Determine the [x, y] coordinate at the center of the cell enclosing the given text.  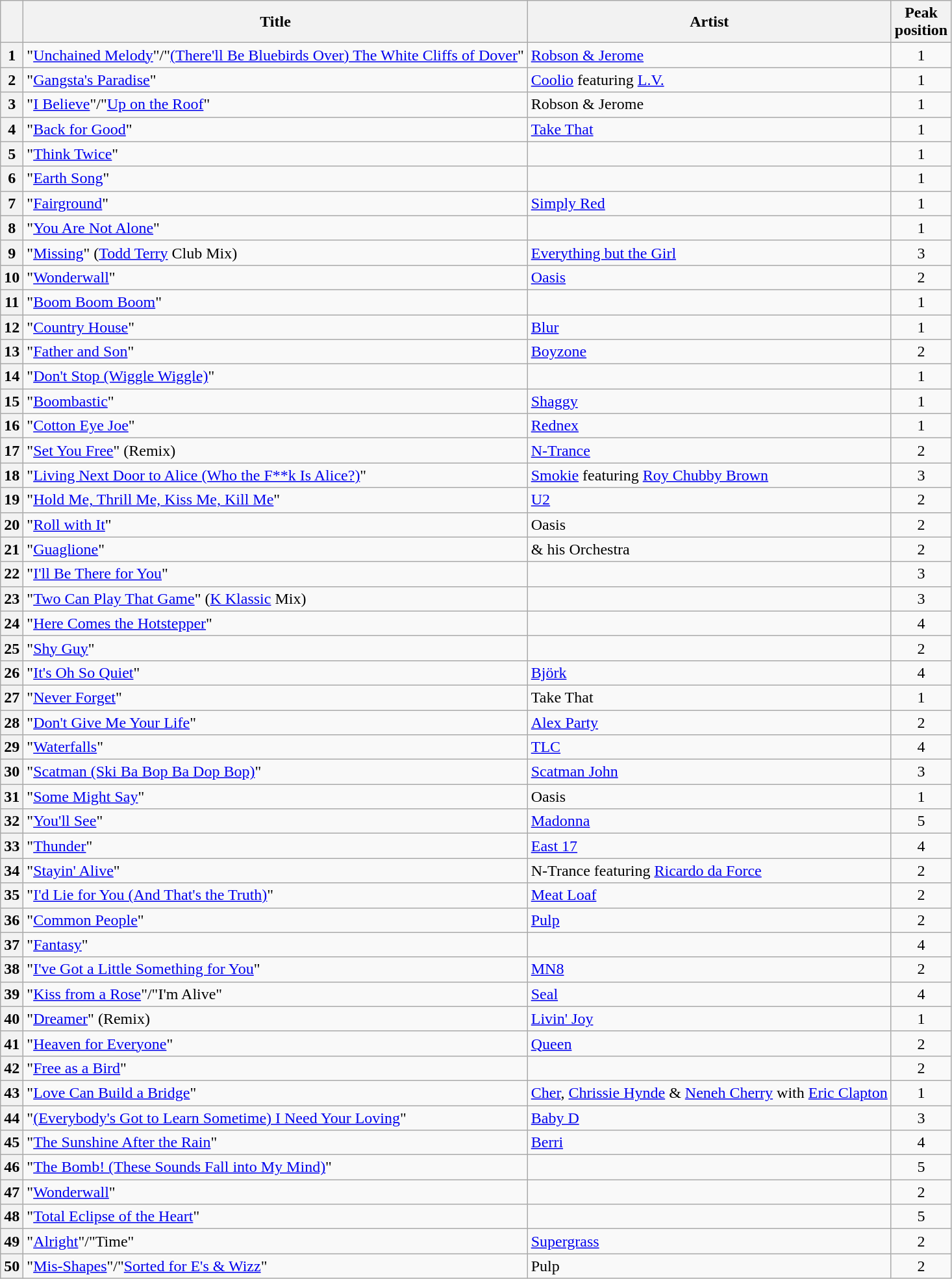
"Common People" [275, 920]
33 [12, 846]
15 [12, 401]
"Father and Son" [275, 352]
Livin' Joy [709, 1019]
Peakposition [921, 22]
Artist [709, 22]
24 [12, 623]
9 [12, 253]
21 [12, 549]
Smokie featuring Roy Chubby Brown [709, 475]
"Total Eclipse of the Heart" [275, 1217]
"The Bomb! (These Sounds Fall into My Mind)" [275, 1167]
50 [12, 1266]
"Earth Song" [275, 179]
38 [12, 969]
6 [12, 179]
"Roll with It" [275, 525]
"You'll See" [275, 821]
7 [12, 203]
Shaggy [709, 401]
22 [12, 574]
Cher, Chrissie Hynde & Neneh Cherry with Eric Clapton [709, 1093]
"It's Oh So Quiet" [275, 673]
"Unchained Melody"/"(There'll Be Bluebirds Over) The White Cliffs of Dover" [275, 55]
Boyzone [709, 352]
26 [12, 673]
Supergrass [709, 1241]
"Gangsta's Paradise" [275, 80]
19 [12, 500]
TLC [709, 747]
"Some Might Say" [275, 797]
"Hold Me, Thrill Me, Kiss Me, Kill Me" [275, 500]
16 [12, 426]
25 [12, 648]
"Cotton Eye Joe" [275, 426]
"Never Forget" [275, 697]
Björk [709, 673]
32 [12, 821]
Coolio featuring L.V. [709, 80]
"Guaglione" [275, 549]
13 [12, 352]
"You Are Not Alone" [275, 228]
"Thunder" [275, 846]
46 [12, 1167]
"Missing" (Todd Terry Club Mix) [275, 253]
35 [12, 895]
Everything but the Girl [709, 253]
"I Believe"/"Up on the Roof" [275, 105]
36 [12, 920]
East 17 [709, 846]
"Here Comes the Hotstepper" [275, 623]
34 [12, 871]
23 [12, 599]
47 [12, 1192]
"Shy Guy" [275, 648]
11 [12, 302]
"Mis-Shapes"/"Sorted for E's & Wizz" [275, 1266]
Seal [709, 994]
"Fairground" [275, 203]
45 [12, 1143]
"Fantasy" [275, 945]
"Scatman (Ski Ba Bop Ba Dop Bop)" [275, 772]
43 [12, 1093]
49 [12, 1241]
"Alright"/"Time" [275, 1241]
"Think Twice" [275, 154]
"Living Next Door to Alice (Who the F**k Is Alice?)" [275, 475]
Madonna [709, 821]
"Kiss from a Rose"/"I'm Alive" [275, 994]
37 [12, 945]
"Don't Stop (Wiggle Wiggle)" [275, 377]
Queen [709, 1043]
Simply Red [709, 203]
30 [12, 772]
Blur [709, 327]
Alex Party [709, 723]
N-Trance featuring Ricardo da Force [709, 871]
"Heaven for Everyone" [275, 1043]
20 [12, 525]
"The Sunshine After the Rain" [275, 1143]
& his Orchestra [709, 549]
"Free as a Bird" [275, 1068]
"(Everybody's Got to Learn Sometime) I Need Your Loving" [275, 1117]
44 [12, 1117]
"I'd Lie for You (And That's the Truth)" [275, 895]
Rednex [709, 426]
8 [12, 228]
"Country House" [275, 327]
29 [12, 747]
U2 [709, 500]
"Set You Free" (Remix) [275, 451]
Baby D [709, 1117]
Meat Loaf [709, 895]
40 [12, 1019]
"Back for Good" [275, 129]
Berri [709, 1143]
"I'll Be There for You" [275, 574]
17 [12, 451]
"Two Can Play That Game" (K Klassic Mix) [275, 599]
42 [12, 1068]
41 [12, 1043]
"Waterfalls" [275, 747]
"Dreamer" (Remix) [275, 1019]
31 [12, 797]
MN8 [709, 969]
18 [12, 475]
"Boom Boom Boom" [275, 302]
Scatman John [709, 772]
Title [275, 22]
27 [12, 697]
10 [12, 277]
39 [12, 994]
"Boombastic" [275, 401]
12 [12, 327]
48 [12, 1217]
N-Trance [709, 451]
"Don't Give Me Your Life" [275, 723]
28 [12, 723]
"Stayin' Alive" [275, 871]
14 [12, 377]
"I've Got a Little Something for You" [275, 969]
"Love Can Build a Bridge" [275, 1093]
